Find where the given text appears and provide that cell's center as (x, y) coordinate. 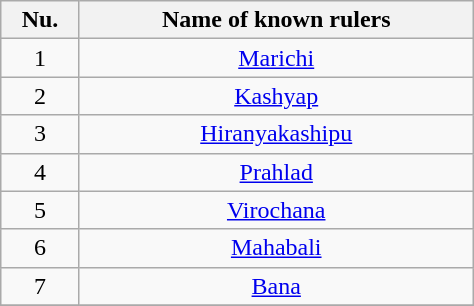
1 (40, 58)
3 (40, 134)
4 (40, 172)
Prahlad (276, 172)
7 (40, 286)
5 (40, 210)
Name of known rulers (276, 20)
Kashyap (276, 96)
Nu. (40, 20)
Mahabali (276, 248)
Virochana (276, 210)
2 (40, 96)
Bana (276, 286)
6 (40, 248)
Marichi (276, 58)
Hiranyakashipu (276, 134)
